Scan for the cell matching the given text and deliver its [x, y] coordinate at center. 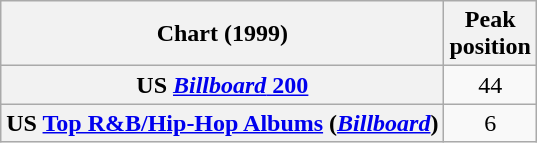
US Top R&B/Hip-Hop Albums (Billboard) [222, 123]
Peakposition [490, 34]
6 [490, 123]
Chart (1999) [222, 34]
US Billboard 200 [222, 85]
44 [490, 85]
